Capture the cell that displays the provided text and extract its [x, y] central coordinate. 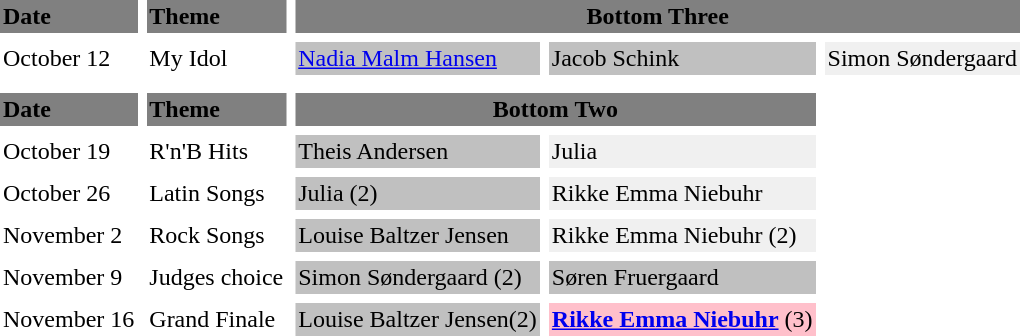
Julia (2) [418, 194]
R'n'B Hits [216, 152]
Judges choice [216, 278]
October 26 [68, 194]
Simon Søndergaard (2) [418, 278]
Rikke Emma Niebuhr (3) [682, 320]
Søren Fruergaard [682, 278]
October 19 [68, 152]
Rikke Emma Niebuhr [682, 194]
Julia [682, 152]
Theis Andersen [418, 152]
Rikke Emma Niebuhr (2) [682, 236]
Grand Finale [216, 320]
November 16 [68, 320]
Latin Songs [216, 194]
Jacob Schink [682, 58]
Bottom Three [658, 16]
November 2 [68, 236]
Louise Baltzer Jensen [418, 236]
My Idol [216, 58]
Bottom Two [555, 110]
November 9 [68, 278]
October 12 [68, 58]
Rock Songs [216, 236]
Louise Baltzer Jensen(2) [418, 320]
Nadia Malm Hansen [418, 58]
